Determine the (x, y) coordinate at the center of the cell enclosing the given text.  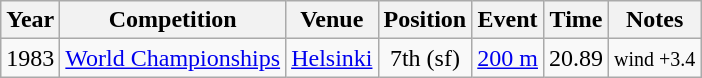
Notes (655, 20)
Helsinki (332, 58)
7th (sf) (425, 58)
20.89 (576, 58)
Competition (173, 20)
Venue (332, 20)
World Championships (173, 58)
200 m (508, 58)
Year (30, 20)
Position (425, 20)
Event (508, 20)
1983 (30, 58)
Time (576, 20)
wind +3.4 (655, 58)
